From the cell containing the given text, extract its center point as (X, Y) coordinate. 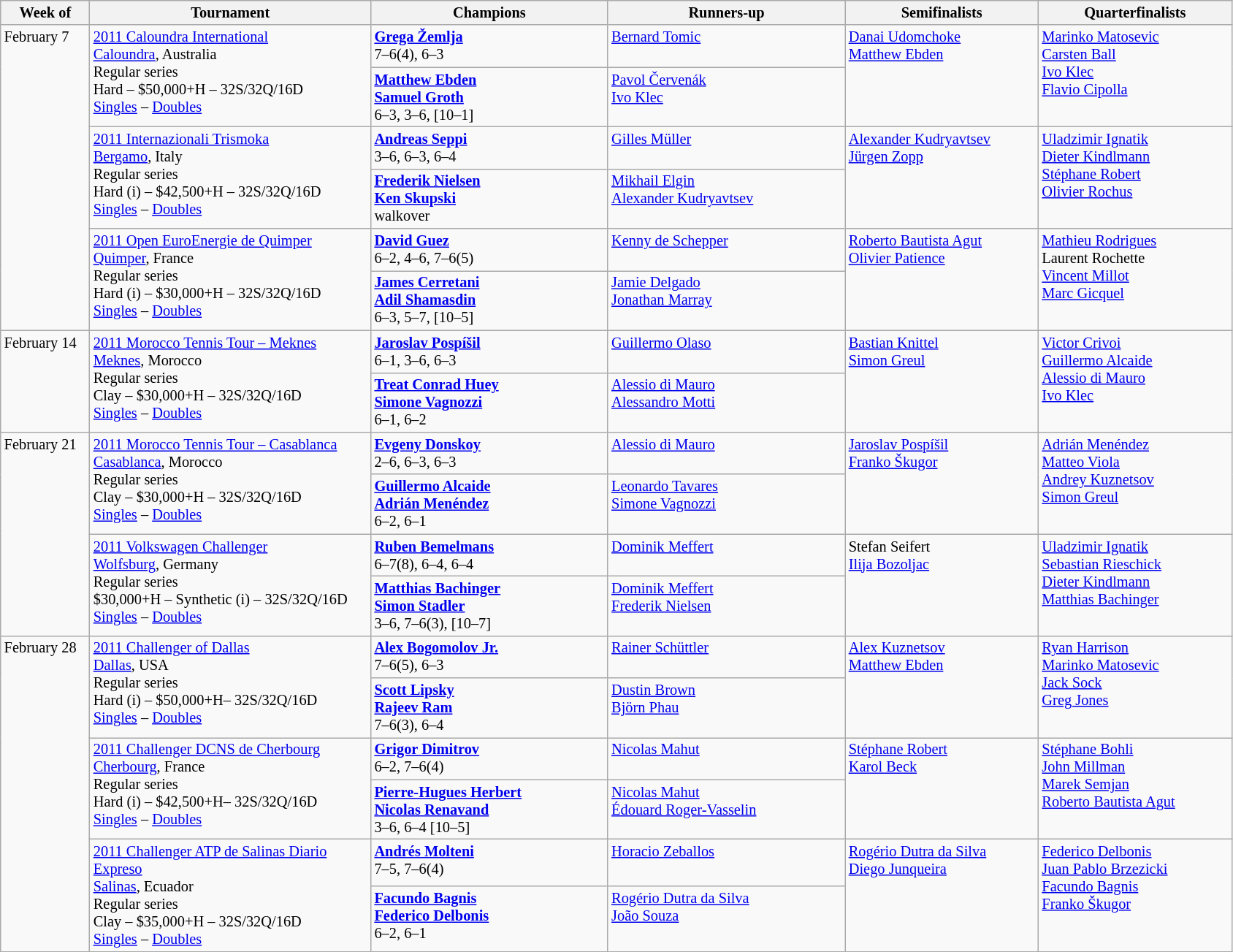
Evgeny Donskoy2–6, 6–3, 6–3 (489, 453)
Ruben Bemelmans6–7(8), 6–4, 6–4 (489, 555)
Grigor Dimitrov6–2, 7–6(4) (489, 758)
Leonardo Tavares Simone Vagnozzi (726, 504)
2011 Morocco Tennis Tour – Casablanca Casablanca, MoroccoRegular seriesClay – $30,000+H – 32S/32Q/16DSingles – Doubles (231, 482)
Pierre-Hugues Herbert Nicolas Renavand3–6, 6–4 [10–5] (489, 810)
Tournament (231, 12)
February 14 (45, 381)
Andrés Molteni7–5, 7–6(4) (489, 862)
Stefan Seifert Ilija Bozoljac (942, 584)
Matthew Ebden Samuel Groth6–3, 3–6, [10–1] (489, 97)
Mathieu Rodrigues Laurent Rochette Vincent Millot Marc Gicquel (1135, 279)
2011 Challenger ATP de Salinas Diario Expreso Salinas, EcuadorRegular seriesClay – $35,000+H – 32S/32Q/16DSingles – Doubles (231, 895)
Marinko Matosevic Carsten Ball Ivo Klec Flavio Cipolla (1135, 76)
Mikhail Elgin Alexander Kudryavtsev (726, 199)
Alessio di Mauro (726, 453)
2011 Internazionali Trismoka Bergamo, ItalyRegular seriesHard (i) – $42,500+H – 32S/32Q/16DSingles – Doubles (231, 177)
Stéphane Bohli John Millman Marek Semjan Roberto Bautista Agut (1135, 788)
Victor Crivoi Guillermo Alcaide Alessio di Mauro Ivo Klec (1135, 381)
Jaroslav Pospíšil Franko Škugor (942, 482)
Alex Bogomolov Jr.7–6(5), 6–3 (489, 657)
Dominik Meffert Frederik Nielsen (726, 606)
Jaroslav Pospíšil6–1, 3–6, 6–3 (489, 351)
James Cerretani Adil Shamasdin6–3, 5–7, [10–5] (489, 300)
2011 Challenger DCNS de Cherbourg Cherbourg, FranceRegular seriesHard (i) – $42,500+H– 32S/32Q/16DSingles – Doubles (231, 788)
Alex Kuznetsov Matthew Ebden (942, 687)
Andreas Seppi3–6, 6–3, 6–4 (489, 148)
Roberto Bautista Agut Olivier Patience (942, 279)
Dustin Brown Björn Phau (726, 708)
Bernard Tomic (726, 46)
Gilles Müller (726, 148)
Alessio di Mauro Alessandro Motti (726, 403)
David Guez6–2, 4–6, 7–6(5) (489, 250)
Semifinalists (942, 12)
Dominik Meffert (726, 555)
Week of (45, 12)
2011 Caloundra International Caloundra, AustraliaRegular seriesHard – $50,000+H – 32S/32Q/16DSingles – Doubles (231, 76)
Grega Žemlja7–6(4), 6–3 (489, 46)
Ryan Harrison Marinko Matosevic Jack Sock Greg Jones (1135, 687)
Rogério Dutra da Silva João Souza (726, 918)
Runners-up (726, 12)
2011 Open EuroEnergie de Quimper Quimper, FranceRegular seriesHard (i) – $30,000+H – 32S/32Q/16DSingles – Doubles (231, 279)
Matthias Bachinger Simon Stadler3–6, 7–6(3), [10–7] (489, 606)
Scott Lipsky Rajeev Ram7–6(3), 6–4 (489, 708)
Danai Udomchoke Matthew Ebden (942, 76)
Treat Conrad Huey Simone Vagnozzi6–1, 6–2 (489, 403)
Uladzimir Ignatik Dieter Kindlmann Stéphane Robert Olivier Rochus (1135, 177)
Frederik Nielsen Ken Skupskiwalkover (489, 199)
Quarterfinalists (1135, 12)
Alexander Kudryavtsev Jürgen Zopp (942, 177)
Jamie Delgado Jonathan Marray (726, 300)
2011 Challenger of Dallas Dallas, USARegular seriesHard (i) – $50,000+H– 32S/32Q/16DSingles – Doubles (231, 687)
2011 Volkswagen Challenger Wolfsburg, GermanyRegular series$30,000+H – Synthetic (i) – 32S/32Q/16DSingles – Doubles (231, 584)
February 7 (45, 178)
Rogério Dutra da Silva Diego Junqueira (942, 895)
Horacio Zeballos (726, 862)
Rainer Schüttler (726, 657)
Pavol Červenák Ivo Klec (726, 97)
2011 Morocco Tennis Tour – MeknesMeknes, MoroccoRegular seriesClay – $30,000+H – 32S/32Q/16DSingles – Doubles (231, 381)
Bastian Knittel Simon Greul (942, 381)
Federico Delbonis Juan Pablo Brzezicki Facundo Bagnis Franko Škugor (1135, 895)
Champions (489, 12)
February 21 (45, 533)
Guillermo Alcaide Adrián Menéndez6–2, 6–1 (489, 504)
Kenny de Schepper (726, 250)
Nicolas Mahut (726, 758)
Nicolas Mahut Édouard Roger-Vasselin (726, 810)
February 28 (45, 793)
Stéphane Robert Karol Beck (942, 788)
Adrián Menéndez Matteo Viola Andrey Kuznetsov Simon Greul (1135, 482)
Facundo Bagnis Federico Delbonis6–2, 6–1 (489, 918)
Uladzimir Ignatik Sebastian Rieschick Dieter Kindlmann Matthias Bachinger (1135, 584)
Guillermo Olaso (726, 351)
